Determine the [X, Y] coordinate at the center of the cell enclosing the given text.  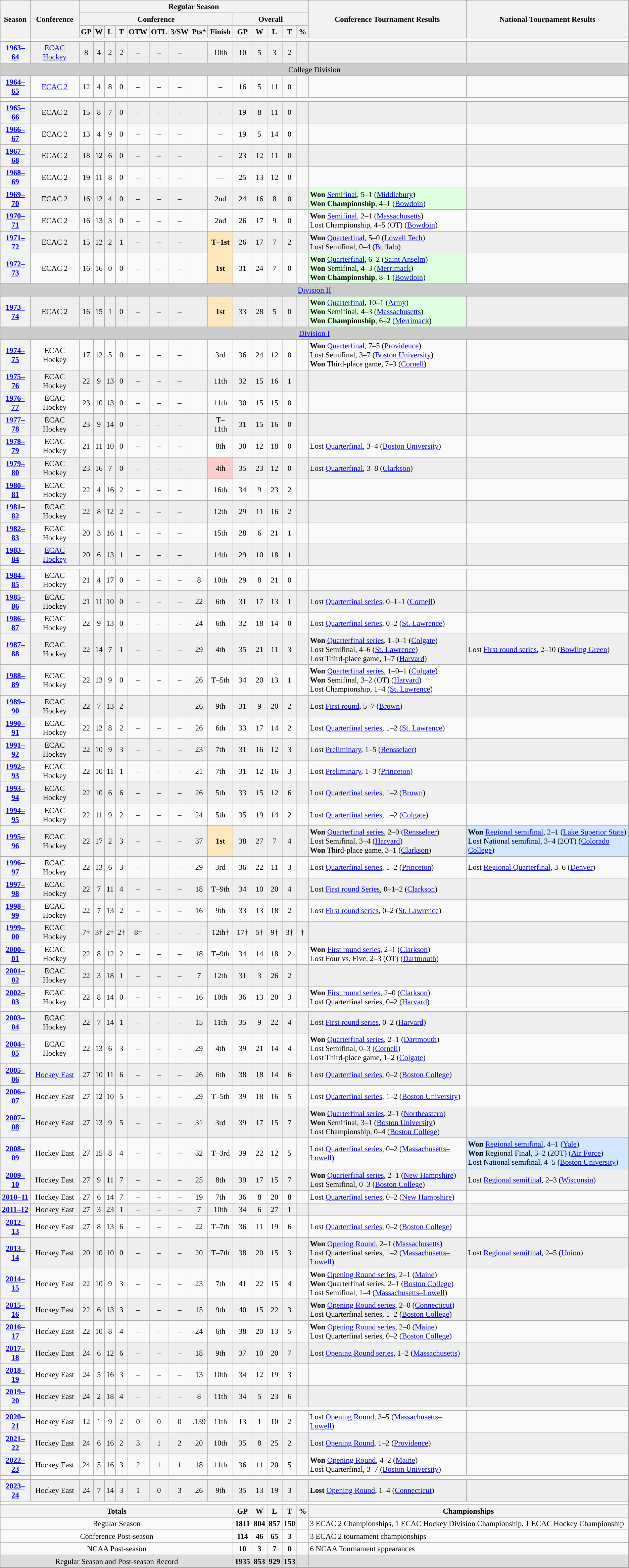
Won Opening Round series, 2–1 (Maine)Won Quarterfinal series, 2–1 (Boston College)Lost Semifinal, 1–4 (Massachusetts–Lowell) [387, 1283]
3/SW [180, 32]
2018–19 [15, 1375]
1811 [242, 1523]
1986–87 [15, 623]
T–1st [220, 242]
1989–90 [15, 707]
College Division [314, 70]
41 [242, 1283]
2015–16 [15, 1310]
T–11th [220, 425]
2000–01 [15, 954]
Lost Quarterfinal series, 0–2 (Massachusetts–Lowell) [387, 1154]
12th† [220, 932]
Lost Quarterfinal, 3–8 (Clarkson) [387, 468]
Won Regional semifinal, 2–1 (Lake Superior State)Lost National semifinal, 3–4 (2OT) (Colorado College) [547, 841]
8† [138, 932]
2003–04 [15, 1023]
Lost Opening Round, 3–5 (Massachusetts–Lowell) [387, 1421]
Lost Quarterfinal series, 1–2 (Boston University) [387, 1097]
1968–69 [15, 177]
2009–10 [15, 1180]
9† [275, 932]
1965–66 [15, 112]
857 [275, 1523]
5† [260, 932]
14th [220, 555]
16th [220, 490]
1969–70 [15, 199]
1971–72 [15, 242]
853 [260, 1561]
1994–95 [15, 815]
2020–21 [15, 1421]
Lost Preliminary, 1–3 (Princeton) [387, 771]
1967–68 [15, 156]
2022–23 [15, 1465]
Won Opening Round series, 2–0 (Maine)Lost Quarterfinal series, 0–2 (Boston College) [387, 1331]
2023–24 [15, 1490]
Lost Regional semifinal, 2–3 (Wisconsin) [547, 1180]
929 [275, 1561]
1996–97 [15, 867]
Won Opening Round, 2–1 (Massachusetts)Lost Quarterfinal series, 1–2 (Massachusetts–Lowell) [387, 1253]
804 [260, 1523]
Won Quarterfinal series, 1–0–1 (Colgate)Won Semifinal, 3–2 (OT) (Harvard)Lost Championship, 1–4 (St. Lawrence) [387, 680]
1999–00 [15, 932]
2001–02 [15, 976]
Lost First round, 5–7 (Brown) [387, 707]
2010–11 [15, 1197]
3 ECAC 2 tournament championships [468, 1536]
153 [289, 1561]
Overall [271, 19]
1975–76 [15, 381]
1974–75 [15, 355]
.139 [199, 1421]
2011–12 [15, 1209]
1964–65 [15, 87]
40 [242, 1310]
1985–86 [15, 601]
Lost Quarterfinal series, 1–2 (Princeton) [387, 867]
1981–82 [15, 511]
Lost Quarterfinal series, 1–2 (Brown) [387, 793]
46 [260, 1536]
Division II [314, 290]
Lost First round series, 0–2 (St. Lawrence) [387, 911]
Lost Opening Round series, 1–2 (Massachusetts) [387, 1353]
1988–89 [15, 680]
114 [242, 1536]
Lost Opening Round, 1–4 (Connecticut) [387, 1490]
3 ECAC 2 Championships, 1 ECAC Hockey Division Championship, 1 ECAC Hockey Championship [468, 1523]
Lost Regional Quarterfinal, 3–6 (Denver) [547, 867]
NCAA Post-season [117, 1549]
Finish [220, 32]
Regular Season and Post-season Record [117, 1561]
150 [289, 1523]
2019–20 [15, 1397]
Season [15, 19]
Won First round series, 2–0 (Clarkson)Lost Quarterfinal series, 0–2 (Harvard) [387, 997]
1976–77 [15, 403]
15th [220, 533]
6 NCAA Tournament appearances [468, 1549]
Lost Preliminary, 1–5 (Rensselaer) [387, 750]
65 [275, 1536]
2017–18 [15, 1353]
1977–78 [15, 425]
1993–94 [15, 793]
1983–84 [15, 555]
1970–71 [15, 221]
National Tournament Results [547, 19]
Won Quarterfinal, 6–2 (Saint Anselm)Won Semifinal, 4–3 (Merrimack)Won Championship, 8–1 (Bowdoin) [387, 268]
Lost Regional semifinal, 2–5 (Union) [547, 1253]
Won Quarterfinal, 5–0 (Lowell Tech)Lost Semifinal, 0–4 (Buffalo) [387, 242]
Won Regional semifinal, 4–1 (Yale)Won Regional Final, 3–2 (2OT) (Air Force)Lost National semifinal, 4–5 (Boston University) [547, 1154]
2002–03 [15, 997]
Won Quarterfinal series, 2–1 (Dartmouth)Lost Semifinal, 0–3 (Cornell)Lost Third-place game, 1–2 (Colgate) [387, 1049]
Lost Quarterfinal series, 0–2 (St. Lawrence) [387, 623]
1982–83 [15, 533]
Won Quarterfinal, 10–1 (Army)Won Semifinal, 4–3 (Massachusetts)Won Championship, 6–2 (Merrimack) [387, 312]
7† [86, 932]
1979–80 [15, 468]
2006–07 [15, 1097]
1984–85 [15, 580]
Lost Quarterfinal series, 1–2 (Colgate) [387, 815]
Won Opening Round, 4–2 (Maine)Lost Quarterfinal, 3–7 (Boston University) [387, 1465]
2004–05 [15, 1049]
OTL [159, 32]
1998–99 [15, 911]
— [220, 177]
Lost Quarterfinal, 3–4 (Boston University) [387, 446]
Lost Quarterfinal series, 1–2 (St. Lawrence) [387, 728]
Conference Tournament Results [387, 19]
1978–79 [15, 446]
Won Semifinal, 5–1 (Middlebury)Won Championship, 4–1 (Bowdoin) [387, 199]
2014–15 [15, 1283]
1980–81 [15, 490]
1991–92 [15, 750]
1966–67 [15, 134]
Lost Quarterfinal series, 0–1–1 (Cornell) [387, 601]
2012–13 [15, 1227]
Won Quarterfinal series, 1–0–1 (Colgate)Lost Semifinal, 4–6 (St. Lawrence)Lost Third-place game, 1–7 (Harvard) [387, 650]
2008–09 [15, 1154]
1973–74 [15, 312]
Won First round series, 2–1 (Clarkson)Lost Four vs. Five, 2–3 (OT) (Dartmouth) [387, 954]
1997–98 [15, 889]
1987–88 [15, 650]
Won Quarterfinal series, 2–0 (Rensselaer)Lost Semifinal, 3–4 (Harvard)Won Third-place game, 3–1 (Clarkson) [387, 841]
Won Quarterfinal series, 2–1 (New Hampshire)Lost Semifinal, 0–3 (Boston College) [387, 1180]
OTW [138, 32]
1990–91 [15, 728]
Championships [468, 1511]
1963–64 [15, 52]
2007–08 [15, 1123]
Won Quarterfinal, 7–5 (Providence)Lost Semifinal, 3–7 (Boston University)Won Third-place game, 7–3 (Cornell) [387, 355]
Lost First round series, 0–2 (Harvard) [387, 1023]
Pts* [199, 32]
2013–14 [15, 1253]
Conference Post-season [117, 1536]
1992–93 [15, 771]
2016–17 [15, 1331]
2021–22 [15, 1444]
Lost First round Series, 0–1–2 (Clarkson) [387, 889]
Won Quarterfinal series, 2–1 (Northeastern)Won Semifinal, 3–1 (Boston University)Lost Championship, 0–4 (Boston College) [387, 1123]
Lost First round series, 2–10 (Bowling Green) [547, 650]
17† [242, 932]
1972–73 [15, 268]
† [303, 932]
Totals [117, 1511]
2005–06 [15, 1075]
Won Opening Round series, 2–0 (Connecticut)Lost Quarterfinal series, 1–2 (Boston College) [387, 1310]
Won Semifinal, 2–1 (Massachusetts)Lost Championship, 4–5 (OT) (Bowdoin) [387, 221]
T–3rd [220, 1154]
1995–96 [15, 841]
Lost Opening Round, 1–2 (Providence) [387, 1444]
Division I [314, 334]
Lost Quarterfinal series, 0–2 (New Hampshire) [387, 1197]
1935 [242, 1561]
